Pinpoint the cell where the given text exists, returning its [X, Y] midpoint coordinate. 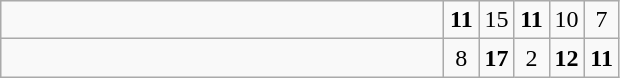
15 [496, 20]
7 [602, 20]
12 [566, 58]
8 [462, 58]
2 [532, 58]
17 [496, 58]
10 [566, 20]
